Find where the given text appears and provide that cell's center as [X, Y] coordinate. 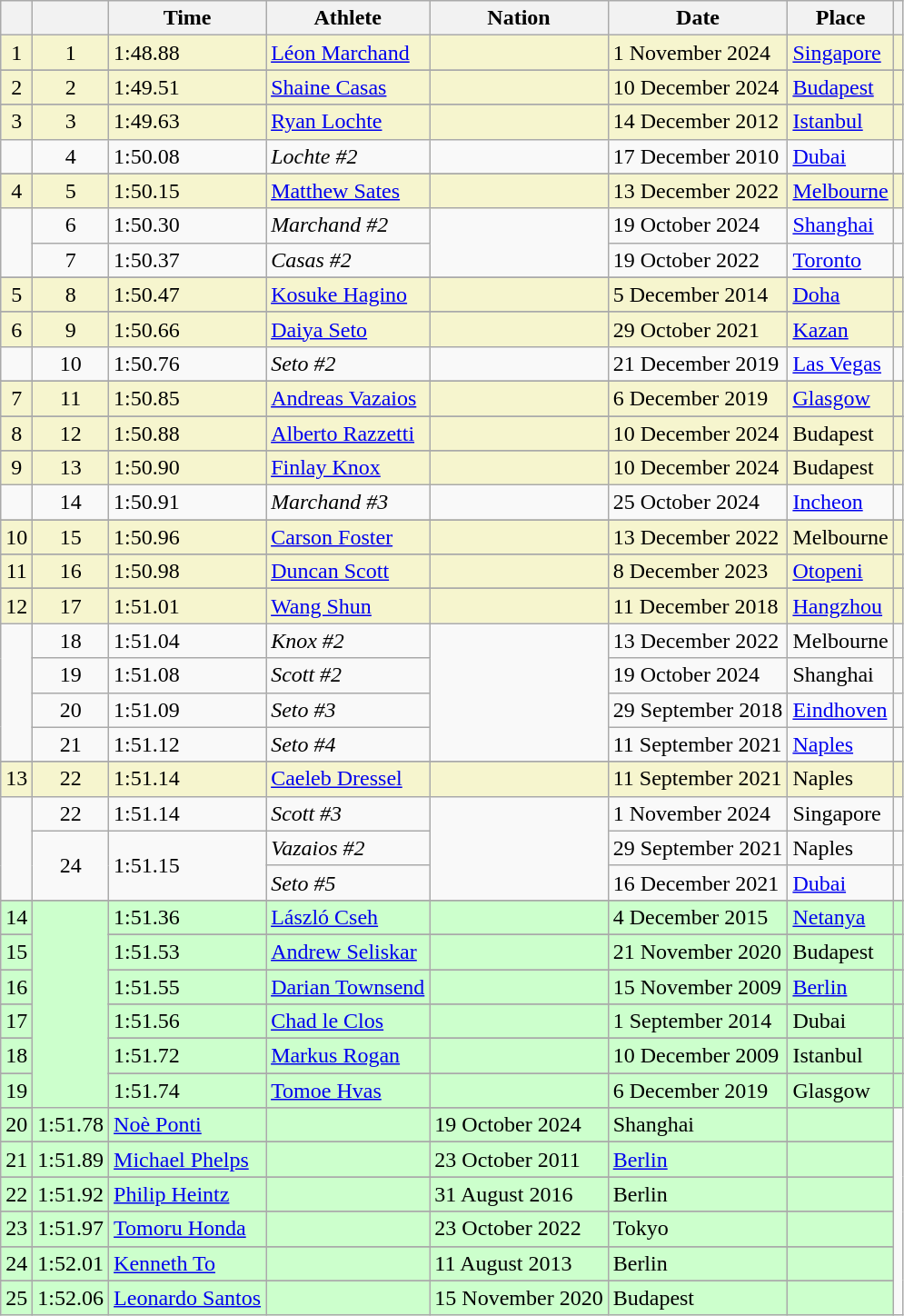
Las Vegas [840, 364]
Toronto [840, 260]
1:51.01 [187, 606]
1:51.89 [71, 1160]
Date [698, 18]
1:51.92 [71, 1194]
Time [187, 18]
11 December 2018 [698, 606]
1:50.76 [187, 364]
1:51.56 [187, 1022]
Tokyo [698, 1229]
1:51.12 [187, 744]
5 December 2014 [698, 294]
1:51.72 [187, 1056]
Alberto Razzetti [348, 434]
1:50.90 [187, 468]
Scott #2 [348, 675]
Seto #4 [348, 744]
1:50.08 [187, 156]
14 December 2012 [698, 122]
1:51.55 [187, 986]
Kenneth To [187, 1263]
1:50.47 [187, 294]
23 October 2022 [519, 1229]
Carson Foster [348, 537]
21 November 2020 [698, 952]
25 October 2024 [698, 503]
21 December 2019 [698, 364]
1 September 2014 [698, 1022]
Incheon [840, 503]
Duncan Scott [348, 572]
Léon Marchand [348, 53]
29 October 2021 [698, 329]
Nation [519, 18]
Darian Townsend [348, 986]
Chad le Clos [348, 1022]
Tomoru Honda [187, 1229]
Finlay Knox [348, 468]
Marchand #2 [348, 225]
Philip Heintz [187, 1194]
Andrew Seliskar [348, 952]
10 December 2009 [698, 1056]
1:50.91 [187, 503]
Casas #2 [348, 260]
15 November 2009 [698, 986]
Markus Rogan [348, 1056]
Scott #3 [348, 813]
1:48.88 [187, 53]
1:50.37 [187, 260]
31 August 2016 [519, 1194]
Knox #2 [348, 641]
Daiya Seto [348, 329]
Vazaios #2 [348, 848]
16 December 2021 [698, 882]
Hangzhou [840, 606]
Place [840, 18]
Caeleb Dressel [348, 779]
Eindhoven [840, 710]
29 September 2021 [698, 848]
1:50.66 [187, 329]
Marchand #3 [348, 503]
19 October 2022 [698, 260]
Athlete [348, 18]
1:51.15 [187, 865]
Ryan Lochte [348, 122]
Tomoe Hvas [348, 1091]
1:50.96 [187, 537]
Leonardo Santos [187, 1298]
1:52.01 [71, 1263]
1:51.04 [187, 641]
1:51.78 [71, 1125]
15 November 2020 [519, 1298]
Seto #2 [348, 364]
1:49.51 [187, 87]
11 August 2013 [519, 1263]
Doha [840, 294]
Seto #5 [348, 882]
25 [16, 1298]
1:50.15 [187, 191]
1:50.88 [187, 434]
29 September 2018 [698, 710]
1:51.97 [71, 1229]
1:50.85 [187, 398]
Noè Ponti [187, 1125]
Netanya [840, 917]
1:49.63 [187, 122]
1:51.08 [187, 675]
1:51.36 [187, 917]
Otopeni [840, 572]
Kazan [840, 329]
1:50.30 [187, 225]
23 October 2011 [519, 1160]
8 December 2023 [698, 572]
Seto #3 [348, 710]
Andreas Vazaios [348, 398]
17 December 2010 [698, 156]
1:51.74 [187, 1091]
23 [16, 1229]
Wang Shun [348, 606]
László Cseh [348, 917]
4 December 2015 [698, 917]
Matthew Sates [348, 191]
1:52.06 [71, 1298]
1:50.98 [187, 572]
Kosuke Hagino [348, 294]
Shaine Casas [348, 87]
Lochte #2 [348, 156]
Michael Phelps [187, 1160]
1:51.53 [187, 952]
1:51.09 [187, 710]
